Identify which cell holds the provided text, then report its [x, y] central coordinate. 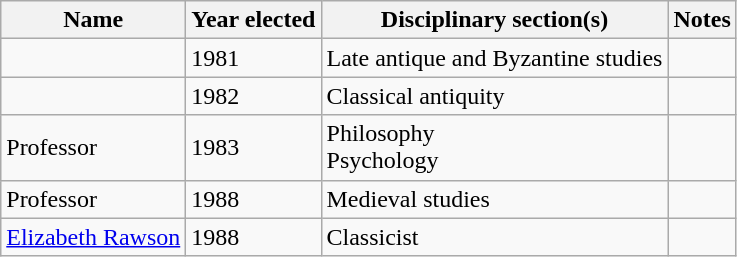
Classicist [494, 237]
Classical antiquity [494, 96]
Notes [702, 20]
Name [94, 20]
1983 [254, 148]
Disciplinary section(s) [494, 20]
1982 [254, 96]
Philosophy Psychology [494, 148]
Year elected [254, 20]
1981 [254, 58]
Elizabeth Rawson [94, 237]
Late antique and Byzantine studies [494, 58]
Medieval studies [494, 199]
